Return the (X, Y) coordinate for the center point of the cell that contains the specified text.  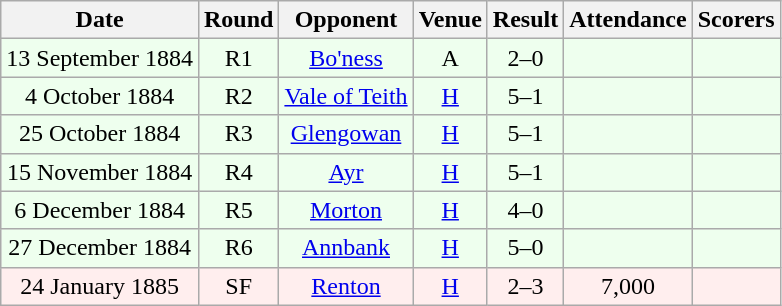
2–0 (525, 58)
Morton (346, 210)
Vale of Teith (346, 96)
7,000 (628, 286)
6 December 1884 (100, 210)
Round (238, 20)
4 October 1884 (100, 96)
Bo'ness (346, 58)
Attendance (628, 20)
Venue (450, 20)
R6 (238, 248)
Scorers (736, 20)
R4 (238, 172)
5–0 (525, 248)
A (450, 58)
R1 (238, 58)
Glengowan (346, 134)
2–3 (525, 286)
27 December 1884 (100, 248)
13 September 1884 (100, 58)
4–0 (525, 210)
25 October 1884 (100, 134)
R2 (238, 96)
R5 (238, 210)
SF (238, 286)
Opponent (346, 20)
R3 (238, 134)
Annbank (346, 248)
15 November 1884 (100, 172)
Ayr (346, 172)
24 January 1885 (100, 286)
Result (525, 20)
Renton (346, 286)
Date (100, 20)
